Determine the (X, Y) coordinate at the center of the cell enclosing the given text.  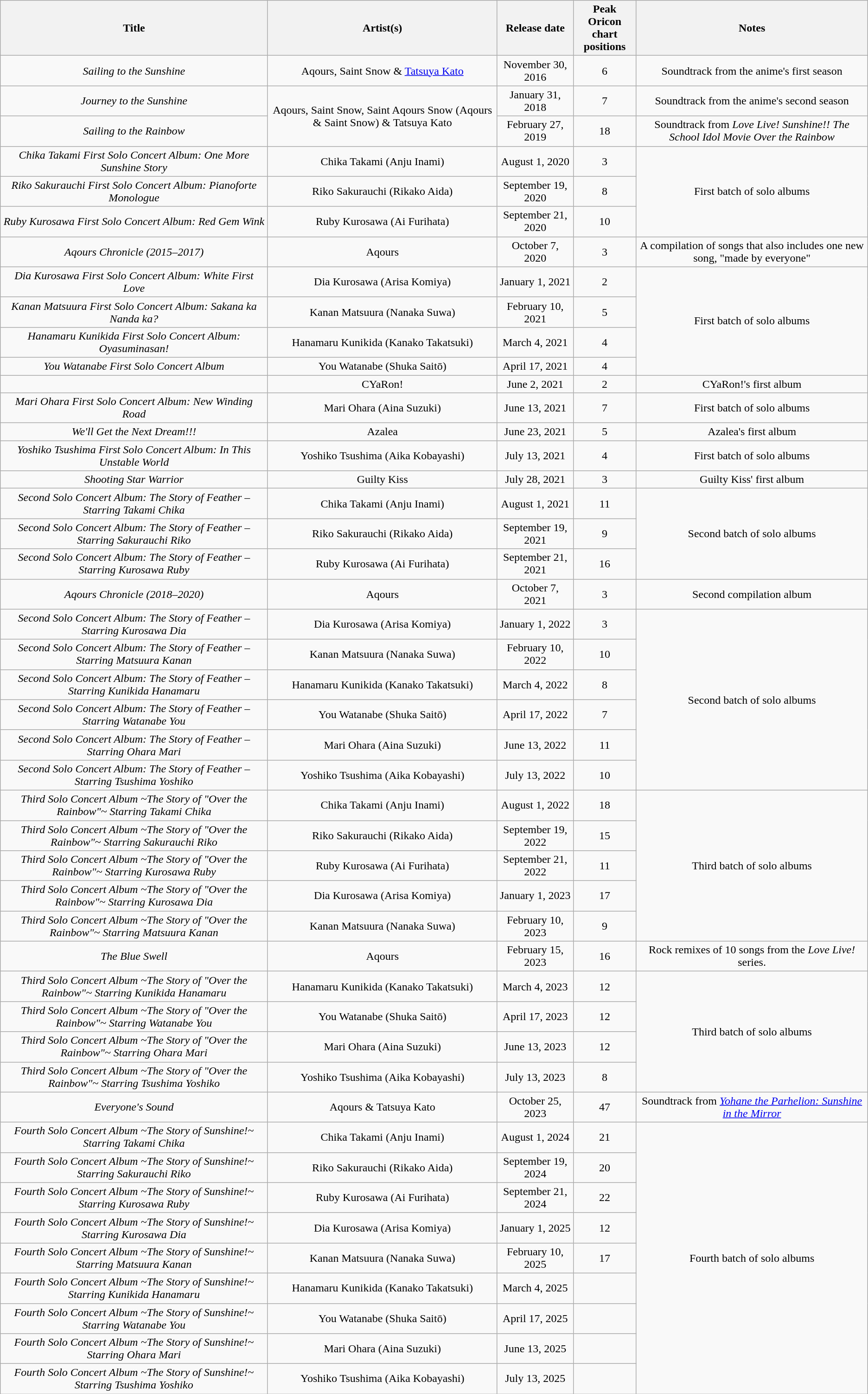
Third Solo Concert Album ~The Story of "Over the Rainbow"~ Starring Ohara Mari (134, 1047)
September 21, 2022 (535, 866)
July 13, 2025 (535, 1379)
You Watanabe First Solo Concert Album (134, 366)
January 1, 2023 (535, 896)
April 17, 2022 (535, 714)
Fourth Solo Concert Album ~The Story of Sunshine!~ Starring Kurosawa Ruby (134, 1198)
Third Solo Concert Album ~The Story of "Over the Rainbow"~ Starring Takami Chika (134, 805)
Aqours Chronicle (2015–2017) (134, 251)
Kanan Matsuura First Solo Concert Album: Sakana ka Nanda ka? (134, 312)
September 19, 2021 (535, 533)
September 21, 2021 (535, 564)
Ruby Kurosawa First Solo Concert Album: Red Gem Wink (134, 222)
September 19, 2024 (535, 1167)
Second Solo Concert Album: The Story of Feather – Starring Kurosawa Ruby (134, 564)
Second Solo Concert Album: The Story of Feather – Starring Kunikida Hanamaru (134, 685)
Hanamaru Kunikida First Solo Concert Album: Oyasuminasan! (134, 342)
Fourth Solo Concert Album ~The Story of Sunshine!~ Starring Watanabe You (134, 1318)
Guilty Kiss (382, 480)
Soundtrack from Yohane the Parhelion: Sunshine in the Mirror (752, 1107)
Third Solo Concert Album ~The Story of "Over the Rainbow"~ Starring Kurosawa Ruby (134, 866)
22 (605, 1198)
July 13, 2021 (535, 456)
Aqours, Saint Snow, Saint Aqours Snow (Aqours & Saint Snow) & Tatsuya Kato (382, 116)
Second Solo Concert Album: The Story of Feather – Starring Ohara Mari (134, 745)
Release date (535, 28)
Shooting Star Warrior (134, 480)
Third Solo Concert Album ~The Story of "Over the Rainbow"~ Starring Matsuura Kanan (134, 926)
Rock remixes of 10 songs from the Love Live! series. (752, 957)
Fourth Solo Concert Album ~The Story of Sunshine!~ Starring Kurosawa Dia (134, 1227)
Second Solo Concert Album: The Story of Feather – Starring Matsuura Kanan (134, 654)
Peak Oriconchart positions (605, 28)
June 13, 2022 (535, 745)
Second Solo Concert Album: The Story of Feather – Starring Sakurauchi Riko (134, 533)
February 10, 2021 (535, 312)
August 1, 2021 (535, 504)
March 4, 2025 (535, 1288)
April 17, 2025 (535, 1318)
August 1, 2020 (535, 161)
June 13, 2021 (535, 408)
February 10, 2025 (535, 1258)
June 2, 2021 (535, 384)
September 21, 2020 (535, 222)
Second compilation album (752, 594)
Aqours & Tatsuya Kato (382, 1107)
Azalea (382, 432)
August 1, 2024 (535, 1137)
Second Solo Concert Album: The Story of Feather – Starring Watanabe You (134, 714)
April 17, 2023 (535, 1017)
Title (134, 28)
Fourth Solo Concert Album ~The Story of Sunshine!~ Starring Tsushima Yoshiko (134, 1379)
CYaRon! (382, 384)
Sailing to the Sunshine (134, 71)
Third Solo Concert Album ~The Story of "Over the Rainbow"~ Starring Kurosawa Dia (134, 896)
Guilty Kiss' first album (752, 480)
Fourth Solo Concert Album ~The Story of Sunshine!~ Starring Takami Chika (134, 1137)
Sailing to the Rainbow (134, 131)
20 (605, 1167)
We'll Get the Next Dream!!! (134, 432)
September 21, 2024 (535, 1198)
Soundtrack from the anime's second season (752, 101)
47 (605, 1107)
Third Solo Concert Album ~The Story of "Over the Rainbow"~ Starring Watanabe You (134, 1017)
Mari Ohara First Solo Concert Album: New Winding Road (134, 408)
October 7, 2021 (535, 594)
Azalea's first album (752, 432)
Riko Sakurauchi First Solo Concert Album: Pianoforte Monologue (134, 191)
June 13, 2023 (535, 1047)
Third Solo Concert Album ~The Story of "Over the Rainbow"~ Starring Sakurauchi Riko (134, 835)
April 17, 2021 (535, 366)
Journey to the Sunshine (134, 101)
Artist(s) (382, 28)
January 1, 2021 (535, 282)
Fourth Solo Concert Album ~The Story of Sunshine!~ Starring Matsuura Kanan (134, 1258)
Everyone's Sound (134, 1107)
CYaRon!'s first album (752, 384)
January 1, 2022 (535, 624)
Fourth batch of solo albums (752, 1258)
Notes (752, 28)
Yoshiko Tsushima First Solo Concert Album: In This Unstable World (134, 456)
January 31, 2018 (535, 101)
August 1, 2022 (535, 805)
October 25, 2023 (535, 1107)
Third Solo Concert Album ~The Story of "Over the Rainbow"~ Starring Tsushima Yoshiko (134, 1077)
15 (605, 835)
July 13, 2022 (535, 775)
Third Solo Concert Album ~The Story of "Over the Rainbow"~ Starring Kunikida Hanamaru (134, 986)
Dia Kurosawa First Solo Concert Album: White First Love (134, 282)
February 27, 2019 (535, 131)
June 23, 2021 (535, 432)
July 28, 2021 (535, 480)
October 7, 2020 (535, 251)
January 1, 2025 (535, 1227)
Aqours Chronicle (2018–2020) (134, 594)
A compilation of songs that also includes one new song, "made by everyone" (752, 251)
March 4, 2022 (535, 685)
March 4, 2023 (535, 986)
Soundtrack from the anime's first season (752, 71)
February 15, 2023 (535, 957)
July 13, 2023 (535, 1077)
September 19, 2020 (535, 191)
March 4, 2021 (535, 342)
Soundtrack from Love Live! Sunshine!! The School Idol Movie Over the Rainbow (752, 131)
February 10, 2022 (535, 654)
6 (605, 71)
November 30, 2016 (535, 71)
21 (605, 1137)
Second Solo Concert Album: The Story of Feather – Starring Takami Chika (134, 504)
Second Solo Concert Album: The Story of Feather – Starring Kurosawa Dia (134, 624)
February 10, 2023 (535, 926)
Second Solo Concert Album: The Story of Feather – Starring Tsushima Yoshiko (134, 775)
June 13, 2025 (535, 1349)
Fourth Solo Concert Album ~The Story of Sunshine!~ Starring Kunikida Hanamaru (134, 1288)
Fourth Solo Concert Album ~The Story of Sunshine!~ Starring Ohara Mari (134, 1349)
Chika Takami First Solo Concert Album: One More Sunshine Story (134, 161)
Aqours, Saint Snow & Tatsuya Kato (382, 71)
The Blue Swell (134, 957)
Fourth Solo Concert Album ~The Story of Sunshine!~ Starring Sakurauchi Riko (134, 1167)
September 19, 2022 (535, 835)
